Determine the (x, y) coordinate at the center of the cell enclosing the given text.  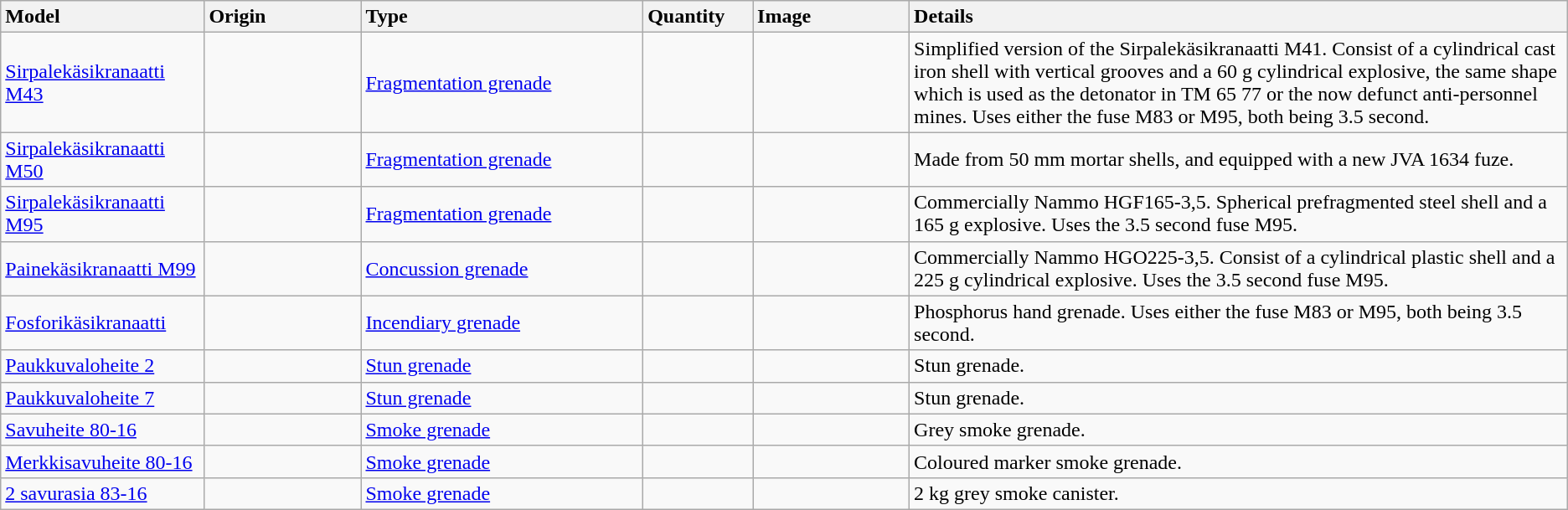
Details (1239, 17)
Sirpalekäsikranaatti M50 (102, 159)
Painekäsikranaatti M99 (102, 268)
Merkkisavuheite 80-16 (102, 461)
Made from 50 mm mortar shells, and equipped with a new JVA 1634 fuze. (1239, 159)
2 savurasia 83-16 (102, 493)
Commercially Nammo HGF165-3,5. Spherical prefragmented steel shell and a 165 g explosive. Uses the 3.5 second fuse M95. (1239, 214)
Model (102, 17)
Sirpalekäsikranaatti M95 (102, 214)
Paukkuvaloheite 2 (102, 366)
Concussion grenade (503, 268)
Fosforikäsikranaatti (102, 323)
Incendiary grenade (503, 323)
Origin (283, 17)
Quantity (699, 17)
2 kg grey smoke canister. (1239, 493)
Image (831, 17)
Commercially Nammo HGO225-3,5. Consist of a cylindrical plastic shell and a 225 g cylindrical explosive. Uses the 3.5 second fuse M95. (1239, 268)
Savuheite 80-16 (102, 430)
Phosphorus hand grenade. Uses either the fuse M83 or M95, both being 3.5 second. (1239, 323)
Sirpalekäsikranaatti M43 (102, 82)
Grey smoke grenade. (1239, 430)
Coloured marker smoke grenade. (1239, 461)
Type (503, 17)
Paukkuvaloheite 7 (102, 398)
